For the text-containing cell, return its midpoint in [x, y] coordinate format. 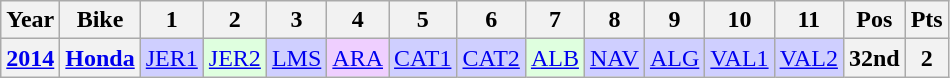
7 [554, 20]
JER1 [172, 58]
CAT1 [423, 58]
ALG [674, 58]
8 [614, 20]
VAL1 [740, 58]
Honda [100, 58]
JER2 [234, 58]
ARA [358, 58]
NAV [614, 58]
VAL2 [808, 58]
32nd [874, 58]
4 [358, 20]
Pos [874, 20]
1 [172, 20]
5 [423, 20]
9 [674, 20]
Year [30, 20]
2014 [30, 58]
CAT2 [491, 58]
Pts [926, 20]
6 [491, 20]
Bike [100, 20]
ALB [554, 58]
LMS [296, 58]
3 [296, 20]
11 [808, 20]
10 [740, 20]
